Output the (X, Y) coordinate of the center of the cell containing the given text.  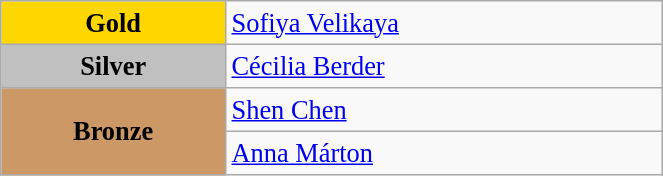
Silver (114, 66)
Anna Márton (444, 153)
Bronze (114, 130)
Shen Chen (444, 109)
Sofiya Velikaya (444, 22)
Cécilia Berder (444, 66)
Gold (114, 22)
